For the text-containing cell, return its midpoint in [X, Y] coordinate format. 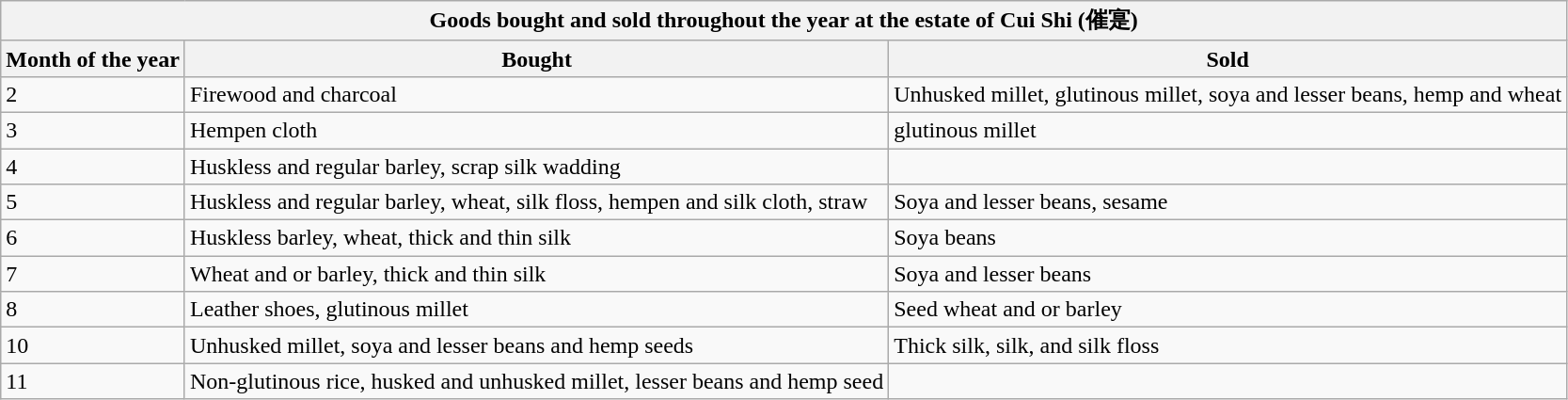
5 [93, 202]
Thick silk, silk, and silk floss [1228, 345]
Goods bought and sold throughout the year at the estate of Cui Shi (催寔) [784, 21]
Soya beans [1228, 238]
Hempen cloth [536, 130]
Wheat and or barley, thick and thin silk [536, 274]
Huskless and regular barley, wheat, silk floss, hempen and silk cloth, straw [536, 202]
Soya and lesser beans [1228, 274]
Firewood and charcoal [536, 94]
Bought [536, 58]
Soya and lesser beans, sesame [1228, 202]
2 [93, 94]
Non-glutinous rice, husked and unhusked millet, lesser beans and hemp seed [536, 381]
glutinous millet [1228, 130]
Unhusked millet, glutinous millet, soya and lesser beans, hemp and wheat [1228, 94]
Unhusked millet, soya and lesser beans and hemp seeds [536, 345]
4 [93, 167]
Huskless and regular barley, scrap silk wadding [536, 167]
Month of the year [93, 58]
Leather shoes, glutinous millet [536, 310]
Seed wheat and or barley [1228, 310]
11 [93, 381]
8 [93, 310]
7 [93, 274]
3 [93, 130]
6 [93, 238]
10 [93, 345]
Huskless barley, wheat, thick and thin silk [536, 238]
Sold [1228, 58]
